Detect which cell encompasses the target text, then output its [X, Y] center coordinate. 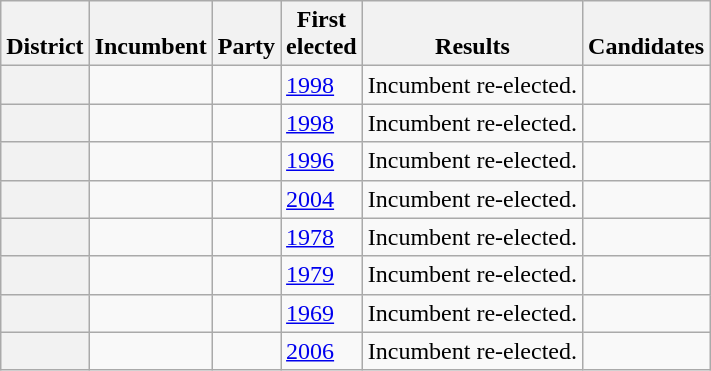
Incumbent [150, 34]
2006 [322, 351]
Candidates [646, 34]
2004 [322, 199]
Results [472, 34]
Firstelected [322, 34]
Party [246, 34]
District [45, 34]
1978 [322, 237]
1996 [322, 161]
1979 [322, 275]
1969 [322, 313]
